Return (x, y) of the center of cell containing provided text 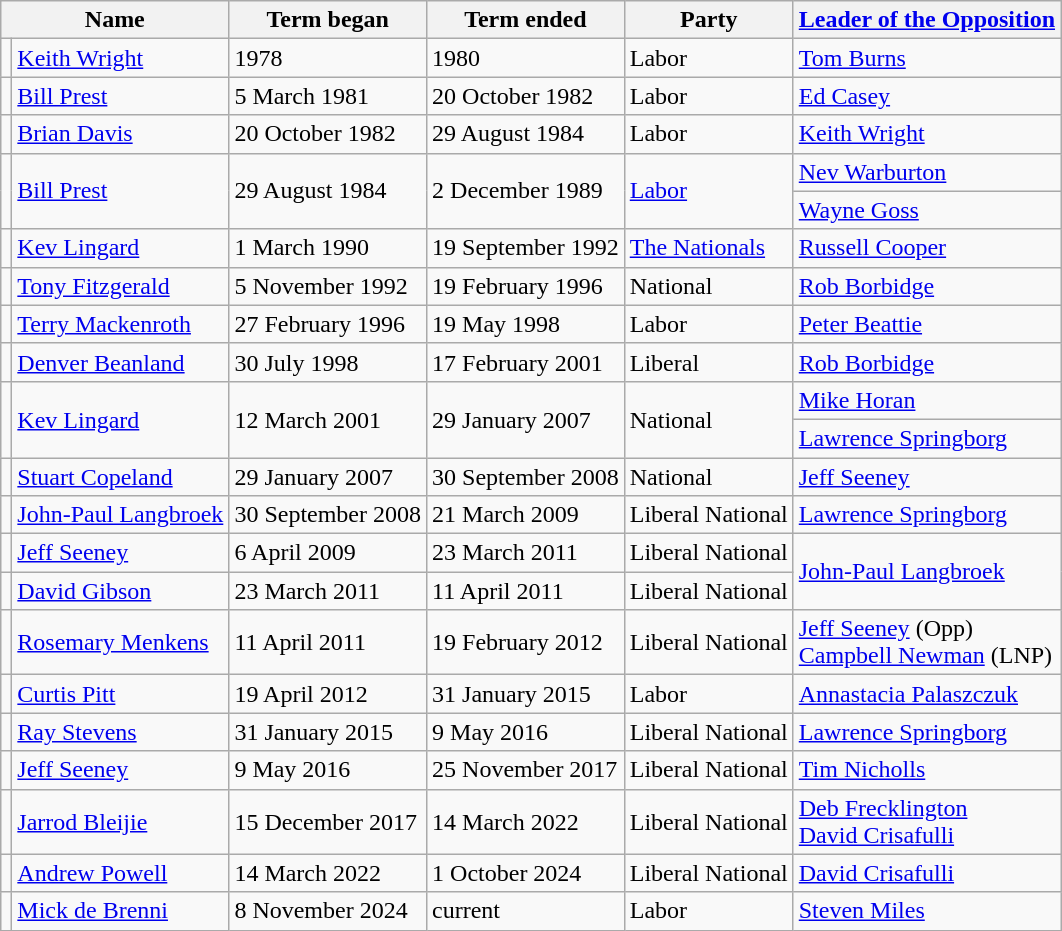
Term began (328, 20)
Tony Fitzgerald (120, 286)
2 December 1989 (526, 191)
8 November 2024 (328, 911)
Tom Burns (926, 58)
1 October 2024 (526, 873)
David Gibson (120, 591)
Tim Nicholls (926, 770)
Terry Mackenroth (120, 324)
current (526, 911)
5 November 1992 (328, 286)
6 April 2009 (328, 553)
17 February 2001 (526, 362)
19 May 1998 (526, 324)
Deb FrecklingtonDavid Crisafulli (926, 822)
19 April 2012 (328, 694)
Term ended (526, 20)
David Crisafulli (926, 873)
Curtis Pitt (120, 694)
Party (708, 20)
5 March 1981 (328, 96)
25 November 2017 (526, 770)
Mick de Brenni (120, 911)
1978 (328, 58)
Brian Davis (120, 134)
Andrew Powell (120, 873)
Rosemary Menkens (120, 642)
Denver Beanland (120, 362)
Nev Warburton (926, 172)
30 July 1998 (328, 362)
Name (115, 20)
Annastacia Palaszczuk (926, 694)
27 February 1996 (328, 324)
The Nationals (708, 248)
Mike Horan (926, 400)
Wayne Goss (926, 210)
21 March 2009 (526, 515)
19 February 1996 (526, 286)
Russell Cooper (926, 248)
Liberal (708, 362)
19 September 1992 (526, 248)
Leader of the Opposition (926, 20)
Ed Casey (926, 96)
1980 (526, 58)
Peter Beattie (926, 324)
Ray Stevens (120, 732)
Stuart Copeland (120, 477)
15 December 2017 (328, 822)
Jeff Seeney (Opp)Campbell Newman (LNP) (926, 642)
12 March 2001 (328, 419)
1 March 1990 (328, 248)
Jarrod Bleijie (120, 822)
19 February 2012 (526, 642)
Steven Miles (926, 911)
